Extract the [X, Y] coordinate from the center of the cell holding the provided text.  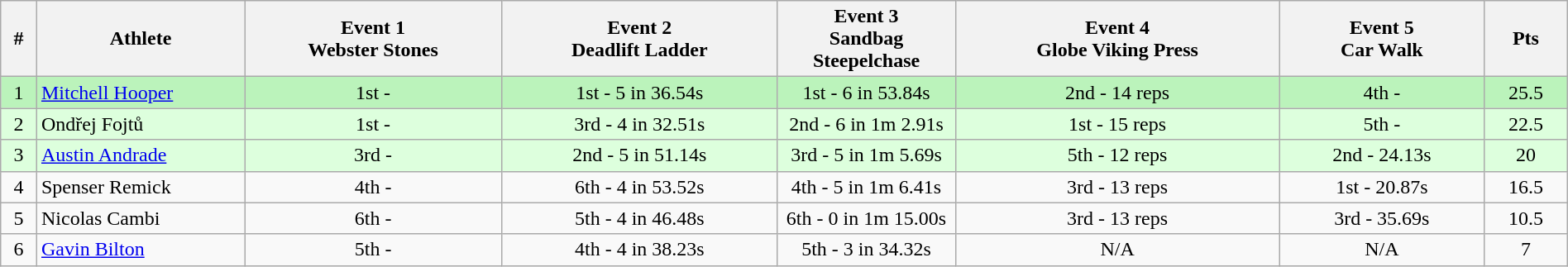
Gavin Bilton [141, 250]
3 [19, 155]
Event 4Globe Viking Press [1117, 39]
5th - 3 in 34.32s [867, 250]
6th - 0 in 1m 15.00s [867, 218]
4 [19, 187]
1st - 20.87s [1381, 187]
7 [1527, 250]
2 [19, 124]
3rd - [374, 155]
3rd - 5 in 1m 5.69s [867, 155]
1st - 15 reps [1117, 124]
2nd - 24.13s [1381, 155]
1 [19, 93]
25.5 [1527, 93]
Spenser Remick [141, 187]
1st - 5 in 36.54s [640, 93]
6th - 4 in 53.52s [640, 187]
2nd - 14 reps [1117, 93]
20 [1527, 155]
# [19, 39]
10.5 [1527, 218]
Event 3Sandbag Steepelchase [867, 39]
2nd - 5 in 51.14s [640, 155]
22.5 [1527, 124]
16.5 [1527, 187]
2nd - 6 in 1m 2.91s [867, 124]
Event 5Car Walk [1381, 39]
5th - 12 reps [1117, 155]
Event 2Deadlift Ladder [640, 39]
3rd - 4 in 32.51s [640, 124]
Pts [1527, 39]
Nicolas Cambi [141, 218]
6th - [374, 218]
Austin Andrade [141, 155]
Event 1Webster Stones [374, 39]
3rd - 35.69s [1381, 218]
Athlete [141, 39]
5th - 4 in 46.48s [640, 218]
Mitchell Hooper [141, 93]
1st - 6 in 53.84s [867, 93]
Ondřej Fojtů [141, 124]
5 [19, 218]
4th - 4 in 38.23s [640, 250]
4th - 5 in 1m 6.41s [867, 187]
6 [19, 250]
